Search for the cell housing the specified text and yield its (X, Y) center coordinate. 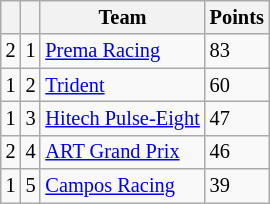
60 (237, 85)
4 (31, 152)
ART Grand Prix (122, 152)
83 (237, 51)
Trident (122, 85)
5 (31, 186)
Campos Racing (122, 186)
46 (237, 152)
47 (237, 118)
Points (237, 17)
Hitech Pulse-Eight (122, 118)
3 (31, 118)
Prema Racing (122, 51)
39 (237, 186)
Team (122, 17)
